Identify which cell holds the provided text, then report its (X, Y) central coordinate. 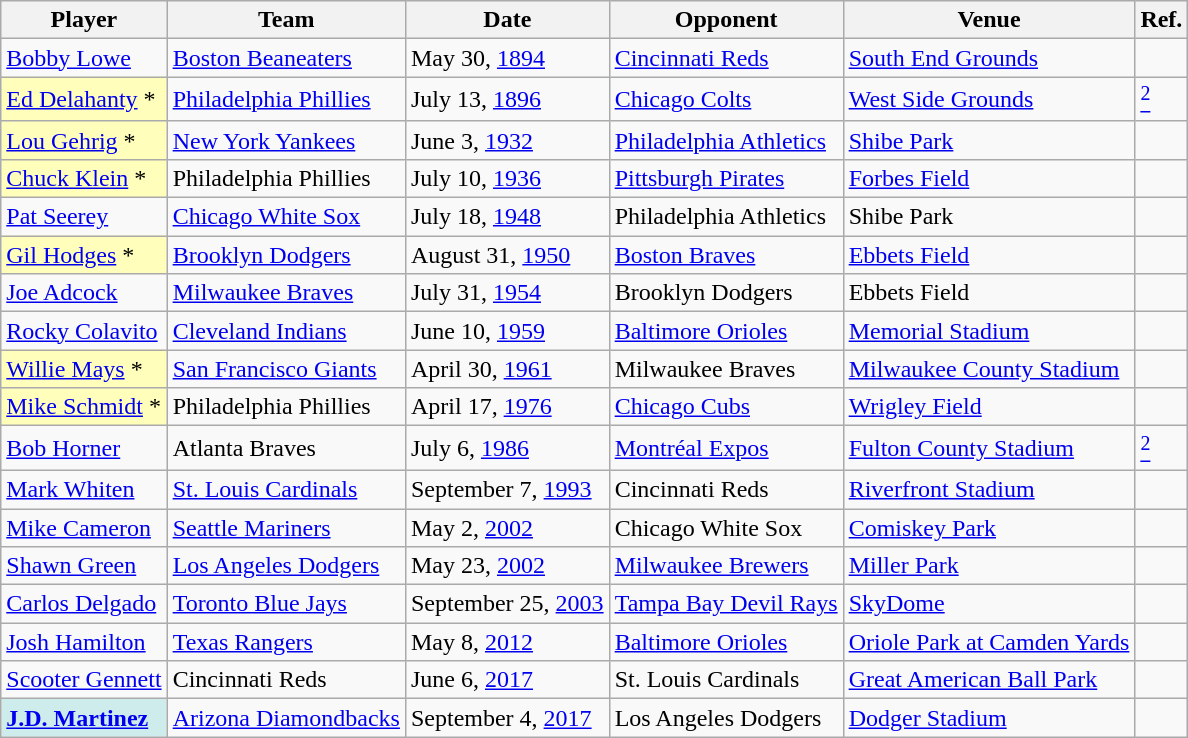
Atlanta Braves (286, 448)
Rocky Colavito (84, 331)
Scooter Gennett (84, 680)
Ref. (1162, 20)
Wrigley Field (989, 407)
Pittsburgh Pirates (726, 178)
September 7, 1993 (507, 489)
Shawn Green (84, 566)
July 31, 1954 (507, 293)
Forbes Field (989, 178)
J.D. Martinez (84, 718)
Fulton County Stadium (989, 448)
Pat Seerey (84, 217)
Player (84, 20)
Mike Schmidt * (84, 407)
June 3, 1932 (507, 140)
Ed Delahanty * (84, 100)
June 6, 2017 (507, 680)
Bob Horner (84, 448)
July 10, 1936 (507, 178)
August 31, 1950 (507, 255)
San Francisco Giants (286, 369)
Great American Ball Park (989, 680)
Boston Beaneaters (286, 58)
New York Yankees (286, 140)
July 13, 1896 (507, 100)
Opponent (726, 20)
Carlos Delgado (84, 604)
Date (507, 20)
Texas Rangers (286, 642)
September 4, 2017 (507, 718)
Toronto Blue Jays (286, 604)
June 10, 1959 (507, 331)
July 18, 1948 (507, 217)
Gil Hodges * (84, 255)
Dodger Stadium (989, 718)
Oriole Park at Camden Yards (989, 642)
West Side Grounds (989, 100)
July 6, 1986 (507, 448)
Venue (989, 20)
April 17, 1976 (507, 407)
Miller Park (989, 566)
Chicago Colts (726, 100)
Seattle Mariners (286, 528)
Josh Hamilton (84, 642)
Bobby Lowe (84, 58)
September 25, 2003 (507, 604)
Willie Mays * (84, 369)
Mark Whiten (84, 489)
SkyDome (989, 604)
Milwaukee Brewers (726, 566)
Chuck Klein * (84, 178)
Comiskey Park (989, 528)
Lou Gehrig * (84, 140)
May 2, 2002 (507, 528)
Memorial Stadium (989, 331)
Chicago Cubs (726, 407)
May 8, 2012 (507, 642)
Joe Adcock (84, 293)
Boston Braves (726, 255)
Team (286, 20)
Riverfront Stadium (989, 489)
Arizona Diamondbacks (286, 718)
Tampa Bay Devil Rays (726, 604)
South End Grounds (989, 58)
Cleveland Indians (286, 331)
Montréal Expos (726, 448)
May 23, 2002 (507, 566)
Milwaukee County Stadium (989, 369)
May 30, 1894 (507, 58)
Mike Cameron (84, 528)
April 30, 1961 (507, 369)
